Extract the (X, Y) coordinate from the center of the cell holding the provided text.  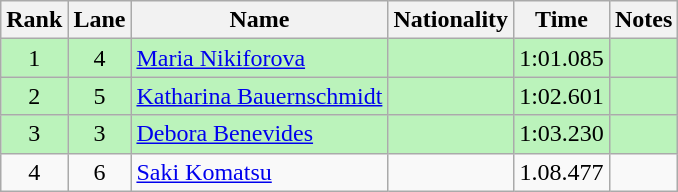
1:02.601 (562, 96)
Debora Benevides (260, 134)
5 (100, 96)
6 (100, 172)
Time (562, 20)
1.08.477 (562, 172)
Lane (100, 20)
Katharina Bauernschmidt (260, 96)
Nationality (451, 20)
Saki Komatsu (260, 172)
2 (34, 96)
1 (34, 58)
Notes (643, 20)
Maria Nikiforova (260, 58)
1:01.085 (562, 58)
Name (260, 20)
Rank (34, 20)
1:03.230 (562, 134)
